Pinpoint the cell where the given text exists, returning its [X, Y] midpoint coordinate. 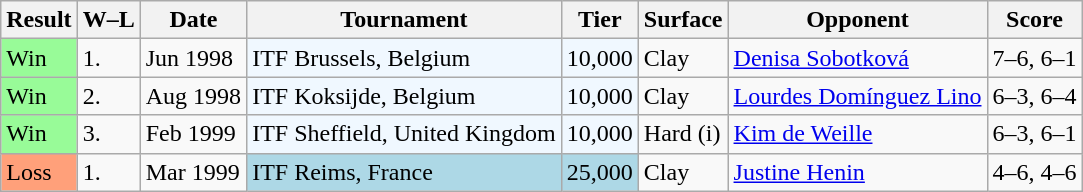
Aug 1998 [193, 96]
Score [1034, 20]
6–3, 6–4 [1034, 96]
ITF Koksijde, Belgium [404, 96]
Tier [600, 20]
ITF Reims, France [404, 172]
ITF Sheffield, United Kingdom [404, 134]
Opponent [858, 20]
2. [108, 96]
Tournament [404, 20]
Hard (i) [683, 134]
Lourdes Domínguez Lino [858, 96]
Kim de Weille [858, 134]
Justine Henin [858, 172]
6–3, 6–1 [1034, 134]
4–6, 4–6 [1034, 172]
Date [193, 20]
W–L [108, 20]
Result [39, 20]
Surface [683, 20]
7–6, 6–1 [1034, 58]
Feb 1999 [193, 134]
3. [108, 134]
Mar 1999 [193, 172]
25,000 [600, 172]
Loss [39, 172]
Denisa Sobotková [858, 58]
Jun 1998 [193, 58]
ITF Brussels, Belgium [404, 58]
